Return [x, y] of the center of cell containing provided text 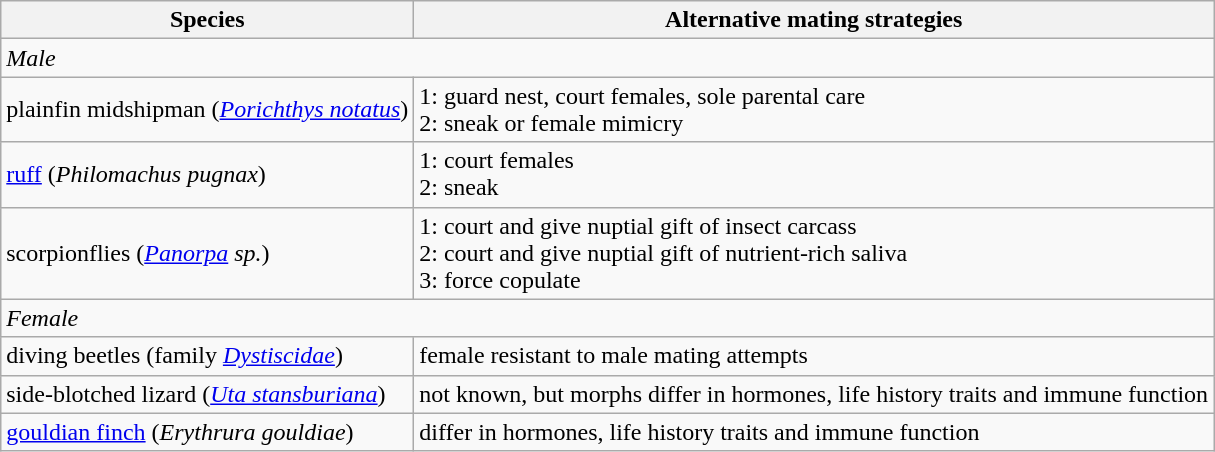
1: court and give nuptial gift of insect carcass2: court and give nuptial gift of nutrient-rich saliva3: force copulate [814, 253]
diving beetles (family Dystiscidae) [208, 356]
differ in hormones, life history traits and immune function [814, 432]
not known, but morphs differ in hormones, life history traits and immune function [814, 394]
1: court females2: sneak [814, 174]
Species [208, 20]
1: guard nest, court females, sole parental care2: sneak or female mimicry [814, 110]
female resistant to male mating attempts [814, 356]
gouldian finch (Erythrura gouldiae) [208, 432]
plainfin midshipman (Porichthys notatus) [208, 110]
Male [608, 58]
Female [608, 318]
Alternative mating strategies [814, 20]
side-blotched lizard (Uta stansburiana) [208, 394]
ruff (Philomachus pugnax) [208, 174]
scorpionflies (Panorpa sp.) [208, 253]
